For the text-containing cell, return its midpoint in (x, y) coordinate format. 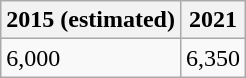
2015 (estimated) (91, 20)
6,350 (212, 58)
2021 (212, 20)
6,000 (91, 58)
